Return [x, y] of the center of cell containing provided text 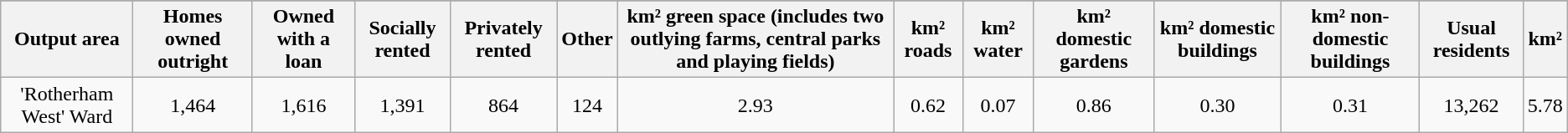
km² domestic gardens [1094, 39]
'Rotherham West' Ward [67, 105]
km² roads [928, 39]
124 [587, 105]
Socially rented [403, 39]
km² green space (includes two outlying farms, central parks and playing fields) [756, 39]
Other [587, 39]
km² water [998, 39]
km² non-domestic buildings [1350, 39]
Owned with a loan [303, 39]
Output area [67, 39]
Privately rented [503, 39]
km² [1545, 39]
1,391 [403, 105]
1,616 [303, 105]
0.30 [1218, 105]
864 [503, 105]
km² domestic buildings [1218, 39]
Homes owned outright [193, 39]
13,262 [1471, 105]
0.07 [998, 105]
5.78 [1545, 105]
0.62 [928, 105]
0.86 [1094, 105]
Usual residents [1471, 39]
1,464 [193, 105]
0.31 [1350, 105]
2.93 [756, 105]
